Identify which cell holds the provided text, then report its [X, Y] central coordinate. 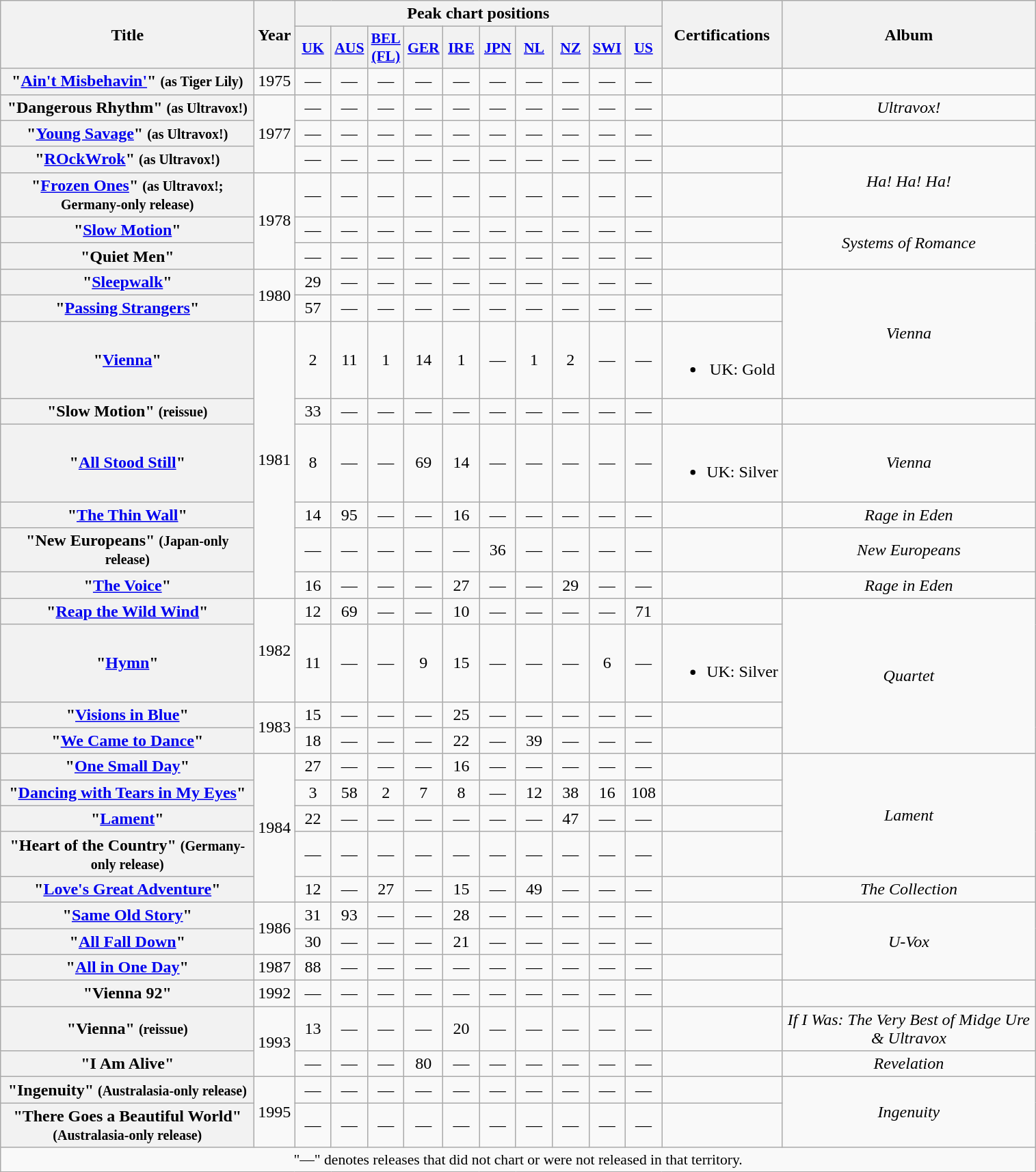
108 [643, 793]
88 [313, 968]
Album [908, 34]
BEL(FL) [386, 48]
57 [313, 308]
49 [533, 889]
Systems of Romance [908, 243]
"Dancing with Tears in My Eyes" [127, 793]
If I Was: The Very Best of Midge Ure & Ultravox [908, 1028]
3 [313, 793]
Ultravox! [908, 107]
"Reap the Wild Wind" [127, 611]
21 [461, 942]
"The Thin Wall" [127, 515]
Year [275, 34]
1992 [275, 994]
"ROckWrok" (as Ultravox!) [127, 159]
71 [643, 611]
"Slow Motion" [127, 230]
1977 [275, 133]
"All Stood Still" [127, 464]
Revelation [908, 1064]
IRE [461, 48]
"All in One Day" [127, 968]
80 [424, 1064]
Certifications [722, 34]
AUS [349, 48]
"Visions in Blue" [127, 715]
Lament [908, 815]
1995 [275, 1112]
9 [424, 663]
39 [533, 741]
1981 [275, 460]
JPN [498, 48]
"Hymn" [127, 663]
"—" denotes releases that did not chart or were not released in that territory. [518, 1160]
"Quiet Men" [127, 256]
10 [461, 611]
"Passing Strangers" [127, 308]
U-Vox [908, 941]
33 [313, 412]
The Collection [908, 889]
30 [313, 942]
"One Small Day" [127, 767]
13 [313, 1028]
58 [349, 793]
1982 [275, 650]
"Heart of the Country" (Germany-only release) [127, 853]
Peak chart positions [479, 14]
1980 [275, 295]
Title [127, 34]
Ha! Ha! Ha! [908, 182]
New Europeans [908, 550]
"Vienna 92" [127, 994]
GER [424, 48]
1978 [275, 220]
1975 [275, 81]
1984 [275, 827]
31 [313, 915]
28 [461, 915]
"Ingenuity" (Australasia-only release) [127, 1090]
NL [533, 48]
"Frozen Ones" (as Ultravox!; Germany-only release) [127, 194]
"There Goes a Beautiful World" (Australasia-only release) [127, 1126]
NZ [570, 48]
1986 [275, 928]
"Young Savage" (as Ultravox!) [127, 133]
25 [461, 715]
"Dangerous Rhythm" (as Ultravox!) [127, 107]
"I Am Alive" [127, 1064]
7 [424, 793]
"Vienna" (reissue) [127, 1028]
"Lament" [127, 818]
"Ain't Misbehavin'" (as Tiger Lily) [127, 81]
18 [313, 741]
95 [349, 515]
"Same Old Story" [127, 915]
1993 [275, 1042]
"New Europeans" (Japan-only release) [127, 550]
93 [349, 915]
"We Came to Dance" [127, 741]
1987 [275, 968]
1983 [275, 728]
"Vienna" [127, 360]
Quartet [908, 676]
US [643, 48]
"The Voice" [127, 585]
Ingenuity [908, 1112]
"Sleepwalk" [127, 282]
UK [313, 48]
38 [570, 793]
36 [498, 550]
"Slow Motion" (reissue) [127, 412]
"All Fall Down" [127, 942]
UK: Gold [722, 360]
20 [461, 1028]
47 [570, 818]
SWI [607, 48]
6 [607, 663]
"Love's Great Adventure" [127, 889]
